Provide the [x, y] coordinate of the cell's center where the given text is located.  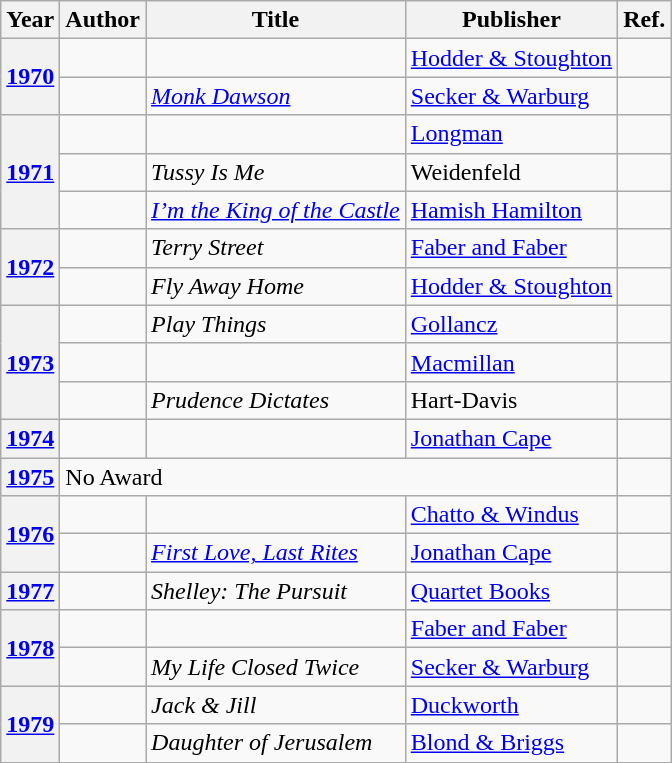
1976 [30, 534]
No Award [339, 477]
1970 [30, 77]
Longman [511, 134]
Prudence Dictates [276, 400]
My Life Closed Twice [276, 667]
1978 [30, 648]
Publisher [511, 20]
Title [276, 20]
1971 [30, 172]
Fly Away Home [276, 286]
I’m the King of the Castle [276, 210]
Duckworth [511, 705]
1972 [30, 267]
Tussy Is Me [276, 172]
Hamish Hamilton [511, 210]
Monk Dawson [276, 96]
1977 [30, 591]
Jack & Jill [276, 705]
Gollancz [511, 324]
Blond & Briggs [511, 743]
Shelley: The Pursuit [276, 591]
1974 [30, 438]
Year [30, 20]
Play Things [276, 324]
Terry Street [276, 248]
Quartet Books [511, 591]
Author [103, 20]
Ref. [644, 20]
Weidenfeld [511, 172]
1975 [30, 477]
First Love, Last Rites [276, 553]
1979 [30, 724]
1973 [30, 362]
Hart-Davis [511, 400]
Daughter of Jerusalem [276, 743]
Chatto & Windus [511, 515]
Macmillan [511, 362]
